Provide the [X, Y] coordinate of the cell's center where the given text is located.  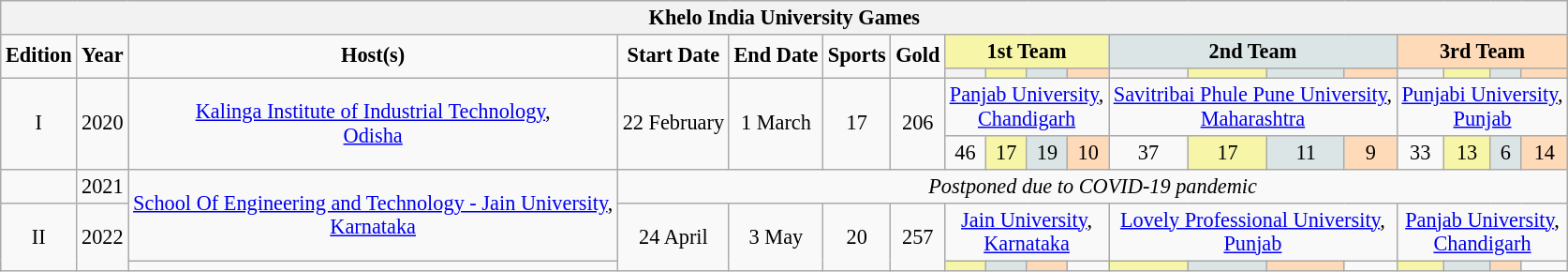
Year [103, 56]
3 May [776, 236]
19 [1047, 152]
13 [1467, 152]
1st Team [1027, 52]
46 [966, 152]
Gold [918, 56]
2022 [103, 236]
6 [1506, 152]
2nd Team [1253, 52]
1 March [776, 124]
Lovely Professional University,Punjab [1253, 231]
2020 [103, 124]
257 [918, 236]
Punjabi University,Punjab [1482, 107]
Host(s) [373, 56]
20 [857, 236]
Sports [857, 56]
School Of Engineering and Technology - Jain University,Karnataka [373, 214]
End Date [776, 56]
Edition [39, 56]
Khelo India University Games [785, 18]
II [39, 236]
33 [1420, 152]
Jain University,Karnataka [1027, 231]
14 [1545, 152]
3rd Team [1482, 52]
2021 [103, 186]
I [39, 124]
22 February [673, 124]
10 [1088, 152]
Savitribai Phule Pune University,Maharashtra [1253, 107]
Postponed due to COVID-19 pandemic [1092, 186]
Start Date [673, 56]
37 [1148, 152]
Kalinga Institute of Industrial Technology,Odisha [373, 124]
206 [918, 124]
9 [1370, 152]
11 [1306, 152]
24 April [673, 236]
